Provide the [x, y] coordinate of the cell's center where the given text is located.  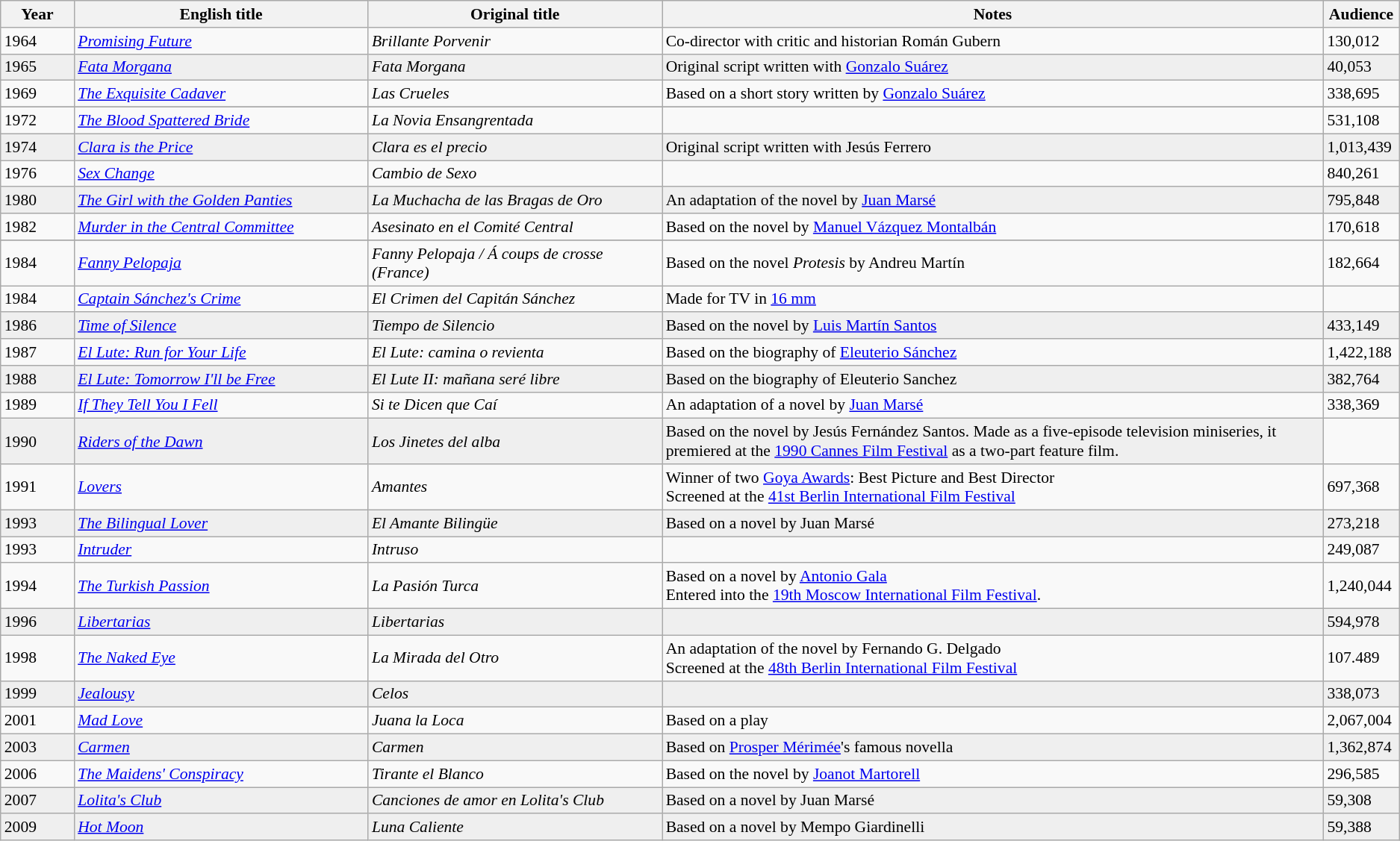
Based on Prosper Mérimée's famous novella [993, 748]
Riders of the Dawn [221, 442]
Made for TV in 16 mm [993, 299]
Based on a novel by Antonio GalaEntered into the 19th Moscow International Film Festival. [993, 587]
Co-director with critic and historian Román Gubern [993, 41]
Based on the novel by Joanot Martorell [993, 774]
Cambio de Sexo [515, 174]
The Bilingual Lover [221, 523]
Fanny Pelopaja / Á coups de crosse (France) [515, 263]
1964 [37, 41]
La Mirada del Otro [515, 658]
The Girl with the Golden Panties [221, 201]
Based on the novel by Manuel Vázquez Montalbán [993, 227]
1988 [37, 379]
1982 [37, 227]
Winner of two Goya Awards: Best Picture and Best DirectorScreened at the 41st Berlin International Film Festival [993, 487]
Murder in the Central Committee [221, 227]
Mad Love [221, 721]
338,369 [1360, 405]
1998 [37, 658]
40,053 [1360, 67]
El Lute: Tomorrow I'll be Free [221, 379]
Original title [515, 14]
Fanny Pelopaja [221, 263]
Original script written with Gonzalo Suárez [993, 67]
El Lute: camina o revienta [515, 352]
Luna Caliente [515, 828]
Tiempo de Silencio [515, 326]
An adaptation of a novel by Juan Marsé [993, 405]
Si te Dicen que Caí [515, 405]
1999 [37, 694]
If They Tell You I Fell [221, 405]
338,073 [1360, 694]
The Naked Eye [221, 658]
59,308 [1360, 801]
An adaptation of the novel by Juan Marsé [993, 201]
Captain Sánchez's Crime [221, 299]
531,108 [1360, 121]
El Lute: Run for Your Life [221, 352]
Year [37, 14]
Amantes [515, 487]
Asesinato en el Comité Central [515, 227]
2007 [37, 801]
59,388 [1360, 828]
Canciones de amor en Lolita's Club [515, 801]
Time of Silence [221, 326]
1996 [37, 622]
Tirante el Blanco [515, 774]
Intruder [221, 550]
296,585 [1360, 774]
1990 [37, 442]
273,218 [1360, 523]
182,664 [1360, 263]
Based on the novel Protesis by Andreu Martín [993, 263]
1987 [37, 352]
Based on a play [993, 721]
The Exquisite Cadaver [221, 94]
2009 [37, 828]
Brillante Porvenir [515, 41]
1989 [37, 405]
Jealousy [221, 694]
La Novia Ensangrentada [515, 121]
382,764 [1360, 379]
Las Crueles [515, 94]
170,618 [1360, 227]
249,087 [1360, 550]
Based on the biography of Eleuterio Sánchez [993, 352]
Juana la Loca [515, 721]
La Muchacha de las Bragas de Oro [515, 201]
Original script written with Jesús Ferrero [993, 147]
Promising Future [221, 41]
2,067,004 [1360, 721]
1974 [37, 147]
Los Jinetes del alba [515, 442]
1969 [37, 94]
An adaptation of the novel by Fernando G. DelgadoScreened at the 48th Berlin International Film Festival [993, 658]
Lovers [221, 487]
Based on a novel by Mempo Giardinelli [993, 828]
795,848 [1360, 201]
Clara es el precio [515, 147]
1994 [37, 587]
1976 [37, 174]
1,422,188 [1360, 352]
130,012 [1360, 41]
1991 [37, 487]
Audience [1360, 14]
La Pasión Turca [515, 587]
El Amante Bilingüe [515, 523]
El Crimen del Capitán Sánchez [515, 299]
1972 [37, 121]
Intruso [515, 550]
Sex Change [221, 174]
1,362,874 [1360, 748]
338,695 [1360, 94]
840,261 [1360, 174]
594,978 [1360, 622]
Based on the biography of Eleuterio Sanchez [993, 379]
1965 [37, 67]
Hot Moon [221, 828]
2003 [37, 748]
2006 [37, 774]
Based on a short story written by Gonzalo Suárez [993, 94]
Lolita's Club [221, 801]
Based on the novel by Luis Martín Santos [993, 326]
107.489 [1360, 658]
The Turkish Passion [221, 587]
Celos [515, 694]
1986 [37, 326]
The Blood Spattered Bride [221, 121]
697,368 [1360, 487]
Notes [993, 14]
1980 [37, 201]
2001 [37, 721]
433,149 [1360, 326]
The Maidens' Conspiracy [221, 774]
1,240,044 [1360, 587]
1,013,439 [1360, 147]
Clara is the Price [221, 147]
El Lute II: mañana seré libre [515, 379]
English title [221, 14]
